Detect which cell encompasses the target text, then output its [X, Y] center coordinate. 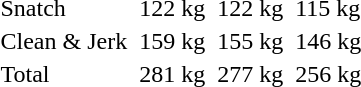
155 kg [250, 41]
159 kg [172, 41]
